Identify which cell holds the provided text, then report its [x, y] central coordinate. 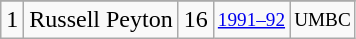
1991–92 [251, 20]
16 [196, 20]
Russell Peyton [101, 20]
UMBC [323, 20]
1 [12, 20]
